Pinpoint the cell where the given text exists, returning its (x, y) midpoint coordinate. 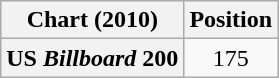
Chart (2010) (92, 20)
US Billboard 200 (92, 58)
175 (231, 58)
Position (231, 20)
